Return (X, Y) of the center of cell containing provided text 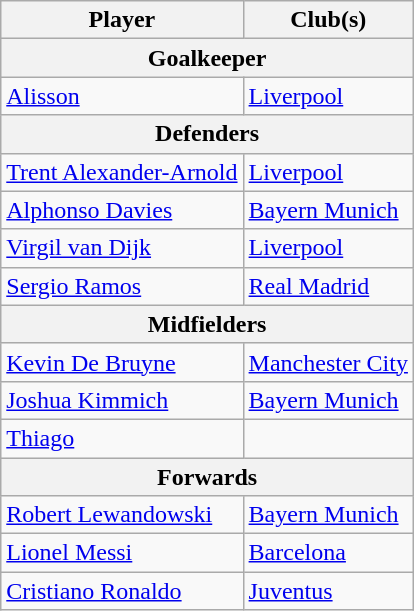
Goalkeeper (208, 58)
Defenders (208, 134)
Forwards (208, 477)
Virgil van Dijk (122, 248)
Thiago (122, 438)
Juventus (328, 591)
Lionel Messi (122, 553)
Barcelona (328, 553)
Sergio Ramos (122, 286)
Alphonso Davies (122, 210)
Alisson (122, 96)
Robert Lewandowski (122, 515)
Joshua Kimmich (122, 400)
Cristiano Ronaldo (122, 591)
Player (122, 20)
Real Madrid (328, 286)
Manchester City (328, 362)
Midfielders (208, 324)
Kevin De Bruyne (122, 362)
Trent Alexander-Arnold (122, 172)
Club(s) (328, 20)
